Detect which cell encompasses the target text, then output its [x, y] center coordinate. 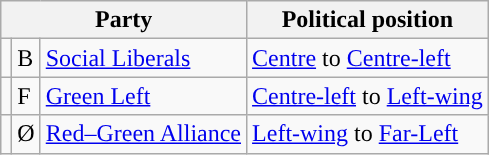
Party [124, 20]
Political position [368, 20]
Social Liberals [143, 58]
Ø [26, 134]
Centre to Centre-left [368, 58]
Centre-left to Left-wing [368, 96]
B [26, 58]
Green Left [143, 96]
Red–Green Alliance [143, 134]
Left-wing to Far-Left [368, 134]
F [26, 96]
